Provide the [x, y] coordinate of the cell's center where the given text is located.  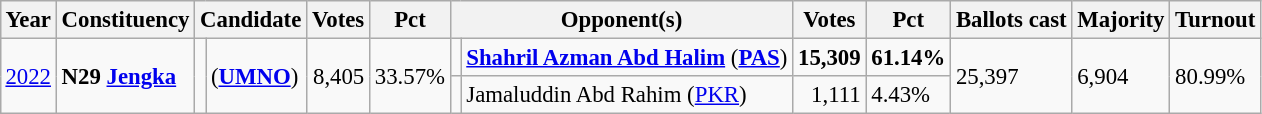
4.43% [908, 95]
(UMNO) [256, 76]
Jamaluddin Abd Rahim (PKR) [627, 95]
Constituency [125, 20]
15,309 [830, 57]
61.14% [908, 57]
8,405 [338, 76]
Year [28, 20]
6,904 [1121, 76]
1,111 [830, 95]
Majority [1121, 20]
33.57% [410, 76]
Shahril Azman Abd Halim (PAS) [627, 57]
Candidate [251, 20]
25,397 [1012, 76]
80.99% [1216, 76]
Opponent(s) [621, 20]
N29 Jengka [125, 76]
Ballots cast [1012, 20]
Turnout [1216, 20]
2022 [28, 76]
